Extract the [x, y] coordinate from the center of the cell holding the provided text.  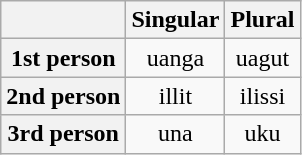
Singular [176, 20]
2nd person [64, 96]
uku [262, 134]
ilissi [262, 96]
illit [176, 96]
Plural [262, 20]
1st person [64, 58]
3rd person [64, 134]
uagut [262, 58]
una [176, 134]
uanga [176, 58]
